Provide the (X, Y) coordinate of the cell's center where the given text is located.  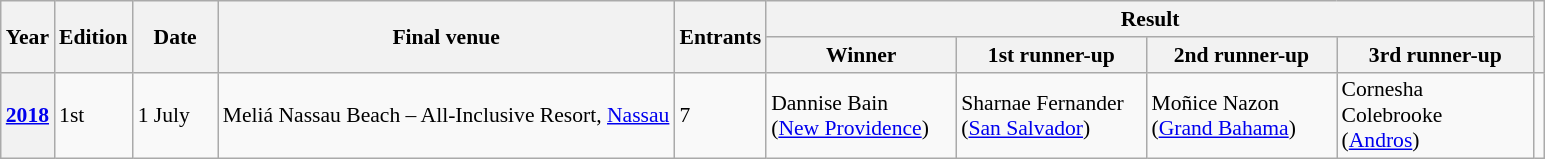
Meliá Nassau Beach – All-Inclusive Resort, Nassau (446, 116)
Result (1150, 19)
Entrants (720, 36)
2018 (28, 116)
Edition (94, 36)
2nd runner-up (1241, 55)
Year (28, 36)
1st runner-up (1051, 55)
3rd runner-up (1435, 55)
Sharnae Fernander(San Salvador) (1051, 116)
7 (720, 116)
Dannise Bain(New Providence) (861, 116)
Moñice Nazon(Grand Bahama) (1241, 116)
Winner (861, 55)
1st (94, 116)
Date (176, 36)
1 July (176, 116)
Cornesha Colebrooke(Andros) (1435, 116)
Final venue (446, 36)
